Return (x, y) of the center of cell containing provided text 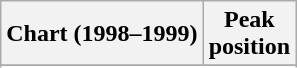
Chart (1998–1999) (102, 34)
Peakposition (249, 34)
